Detect which cell encompasses the target text, then output its [X, Y] center coordinate. 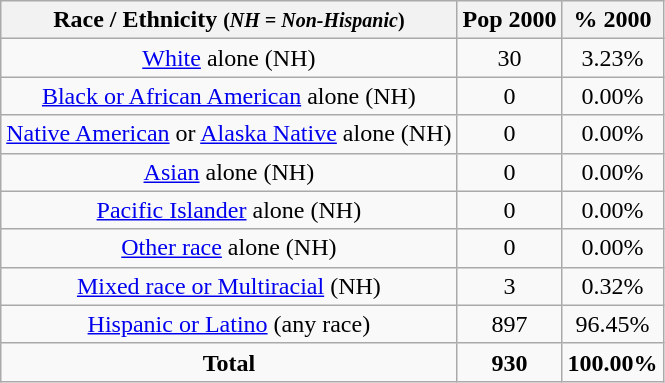
Black or African American alone (NH) [229, 96]
Mixed race or Multiracial (NH) [229, 286]
930 [510, 362]
Race / Ethnicity (NH = Non-Hispanic) [229, 20]
96.45% [612, 324]
30 [510, 58]
White alone (NH) [229, 58]
Asian alone (NH) [229, 172]
897 [510, 324]
% 2000 [612, 20]
Total [229, 362]
Hispanic or Latino (any race) [229, 324]
Pop 2000 [510, 20]
Other race alone (NH) [229, 248]
3 [510, 286]
0.32% [612, 286]
3.23% [612, 58]
Pacific Islander alone (NH) [229, 210]
Native American or Alaska Native alone (NH) [229, 134]
100.00% [612, 362]
